From the cell containing the given text, extract its center point as (X, Y) coordinate. 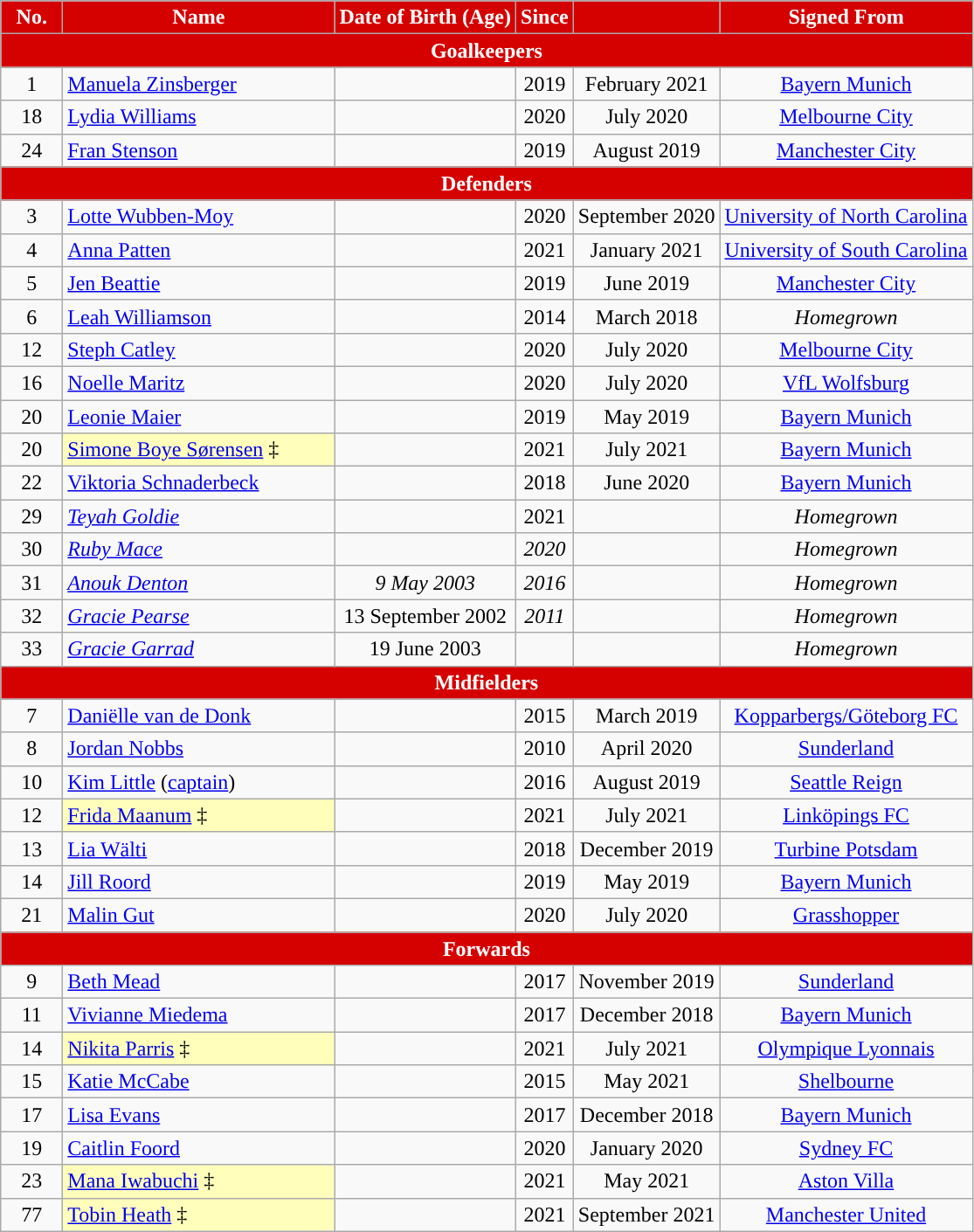
Jordan Nobbs (199, 749)
Turbine Potsdam (846, 848)
Beth Mead (199, 982)
Jen Beattie (199, 283)
September 2020 (646, 217)
18 (31, 117)
Vivianne Miedema (199, 1015)
4 (31, 250)
Signed From (846, 17)
March 2018 (646, 316)
2010 (545, 749)
February 2021 (646, 84)
Ruby Mace (199, 550)
21 (31, 915)
Daniëlle van de Donk (199, 716)
Katie McCabe (199, 1082)
2014 (545, 316)
December 2019 (646, 848)
Mana Iwabuchi ‡ (199, 1181)
19 June 2003 (425, 649)
Caitlin Foord (199, 1148)
Linköpings FC (846, 815)
June 2020 (646, 483)
9 (31, 982)
33 (31, 649)
30 (31, 550)
23 (31, 1181)
Seattle Reign (846, 782)
Defenders (487, 183)
Malin Gut (199, 915)
Manuela Zinsberger (199, 84)
Anna Patten (199, 250)
June 2019 (646, 283)
Kim Little (captain) (199, 782)
16 (31, 383)
Steph Catley (199, 350)
15 (31, 1082)
Midfielders (487, 682)
Fran Stenson (199, 150)
Sydney FC (846, 1148)
6 (31, 316)
Frida Maanum ‡ (199, 815)
Jill Roord (199, 882)
1 (31, 84)
17 (31, 1115)
Leonie Maier (199, 417)
77 (31, 1215)
Leah Williamson (199, 316)
April 2020 (646, 749)
Viktoria Schnaderbeck (199, 483)
22 (31, 483)
Tobin Heath ‡ (199, 1215)
Gracie Pearse (199, 616)
Date of Birth (Age) (425, 17)
3 (31, 217)
7 (31, 716)
September 2021 (646, 1215)
Goalkeepers (487, 51)
Name (199, 17)
8 (31, 749)
Aston Villa (846, 1181)
11 (31, 1015)
9 May 2003 (425, 583)
Lia Wälti (199, 848)
Gracie Garrad (199, 649)
January 2020 (646, 1148)
10 (31, 782)
Grasshopper (846, 915)
29 (31, 516)
Nikita Parris ‡ (199, 1049)
Lisa Evans (199, 1115)
University of South Carolina (846, 250)
Lydia Williams (199, 117)
No. (31, 17)
Manchester United (846, 1215)
March 2019 (646, 716)
University of North Carolina (846, 217)
2011 (545, 616)
Teyah Goldie (199, 516)
Noelle Maritz (199, 383)
24 (31, 150)
19 (31, 1148)
13 (31, 848)
VfL Wolfsburg (846, 383)
January 2021 (646, 250)
Simone Boye Sørensen ‡ (199, 450)
32 (31, 616)
Forwards (487, 948)
5 (31, 283)
November 2019 (646, 982)
Kopparbergs/Göteborg FC (846, 716)
Lotte Wubben-Moy (199, 217)
Shelbourne (846, 1082)
13 September 2002 (425, 616)
Since (545, 17)
31 (31, 583)
Anouk Denton (199, 583)
Olympique Lyonnais (846, 1049)
